Extract the (X, Y) coordinate from the center of the cell holding the provided text.  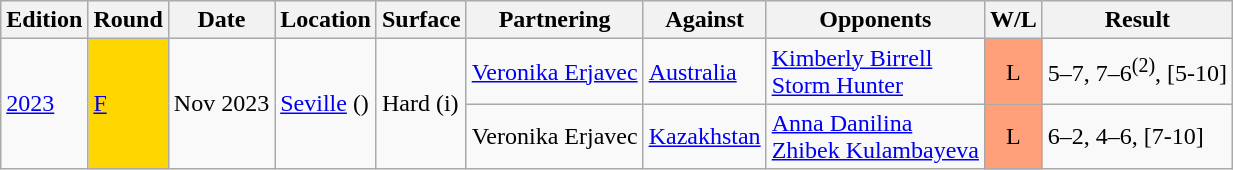
Location (326, 20)
Australia (704, 72)
Kimberly Birrell Storm Hunter (875, 72)
Surface (421, 20)
2023 (44, 104)
W/L (1013, 20)
Seville () (326, 104)
Partnering (554, 20)
Nov 2023 (221, 104)
Kazakhstan (704, 136)
F (128, 104)
Anna Danilina Zhibek Kulambayeva (875, 136)
Date (221, 20)
5–7, 7–6(2), [5-10] (1137, 72)
Opponents (875, 20)
Against (704, 20)
Result (1137, 20)
Round (128, 20)
Edition (44, 20)
Hard (i) (421, 104)
6–2, 4–6, [7-10] (1137, 136)
